Return (X, Y) of the center of cell containing provided text 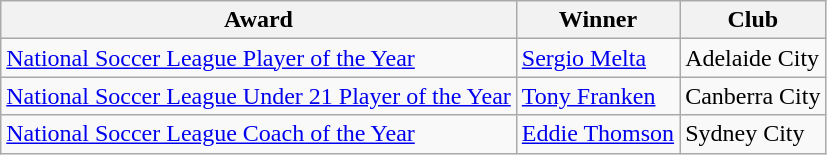
Tony Franken (598, 96)
Eddie Thomson (598, 134)
Canberra City (753, 96)
Winner (598, 20)
Award (259, 20)
Adelaide City (753, 58)
National Soccer League Under 21 Player of the Year (259, 96)
Club (753, 20)
National Soccer League Player of the Year (259, 58)
Sergio Melta (598, 58)
Sydney City (753, 134)
National Soccer League Coach of the Year (259, 134)
